Search for the cell housing the specified text and yield its (X, Y) center coordinate. 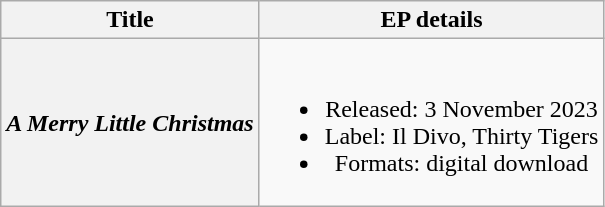
Released: 3 November 2023Label: Il Divo, Thirty TigersFormats: digital download (432, 122)
A Merry Little Christmas (130, 122)
EP details (432, 20)
Title (130, 20)
